Scan for the cell matching the given text and deliver its [x, y] coordinate at center. 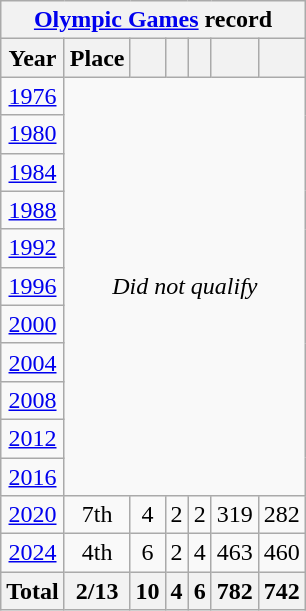
2004 [33, 362]
2024 [33, 553]
319 [234, 515]
2000 [33, 324]
1976 [33, 96]
1992 [33, 248]
2012 [33, 438]
1996 [33, 286]
1988 [33, 210]
463 [234, 553]
Total [33, 591]
1980 [33, 134]
Place [97, 58]
2020 [33, 515]
282 [282, 515]
7th [97, 515]
2008 [33, 400]
Did not qualify [184, 286]
1984 [33, 172]
Olympic Games record [154, 20]
742 [282, 591]
782 [234, 591]
2016 [33, 477]
10 [148, 591]
Year [33, 58]
2/13 [97, 591]
4th [97, 553]
460 [282, 553]
